Provide the (x, y) coordinate of the cell's center where the given text is located.  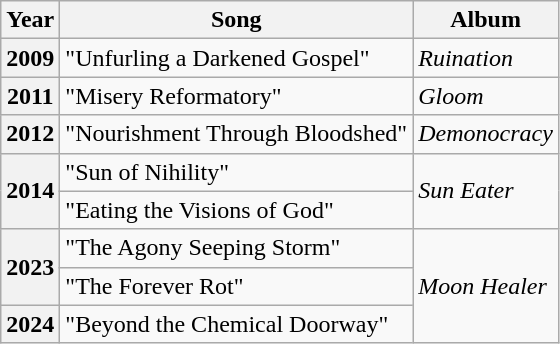
Sun Eater (486, 191)
"The Agony Seeping Storm" (236, 248)
"The Forever Rot" (236, 286)
2011 (30, 96)
Year (30, 20)
"Misery Reformatory" (236, 96)
Album (486, 20)
"Beyond the Chemical Doorway" (236, 324)
2012 (30, 134)
Gloom (486, 96)
Moon Healer (486, 286)
Song (236, 20)
Ruination (486, 58)
"Nourishment Through Bloodshed" (236, 134)
"Sun of Nihility" (236, 172)
2014 (30, 191)
"Eating the Visions of God" (236, 210)
Demonocracy (486, 134)
2024 (30, 324)
2023 (30, 267)
2009 (30, 58)
"Unfurling a Darkened Gospel" (236, 58)
